For the text-containing cell, return its midpoint in (x, y) coordinate format. 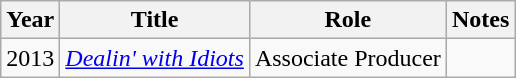
Associate Producer (348, 58)
Notes (480, 20)
Year (30, 20)
Role (348, 20)
2013 (30, 58)
Title (155, 20)
Dealin' with Idiots (155, 58)
